Determine the [x, y] coordinate at the center of the cell enclosing the given text.  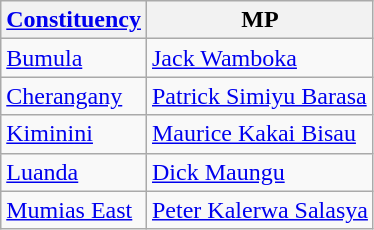
Bumula [74, 58]
Cherangany [74, 96]
Maurice Kakai Bisau [260, 134]
Luanda [74, 172]
Patrick Simiyu Barasa [260, 96]
Dick Maungu [260, 172]
Jack Wamboka [260, 58]
MP [260, 20]
Kiminini [74, 134]
Constituency [74, 20]
Peter Kalerwa Salasya [260, 210]
Mumias East [74, 210]
